Find where the given text appears and provide that cell's center as [X, Y] coordinate. 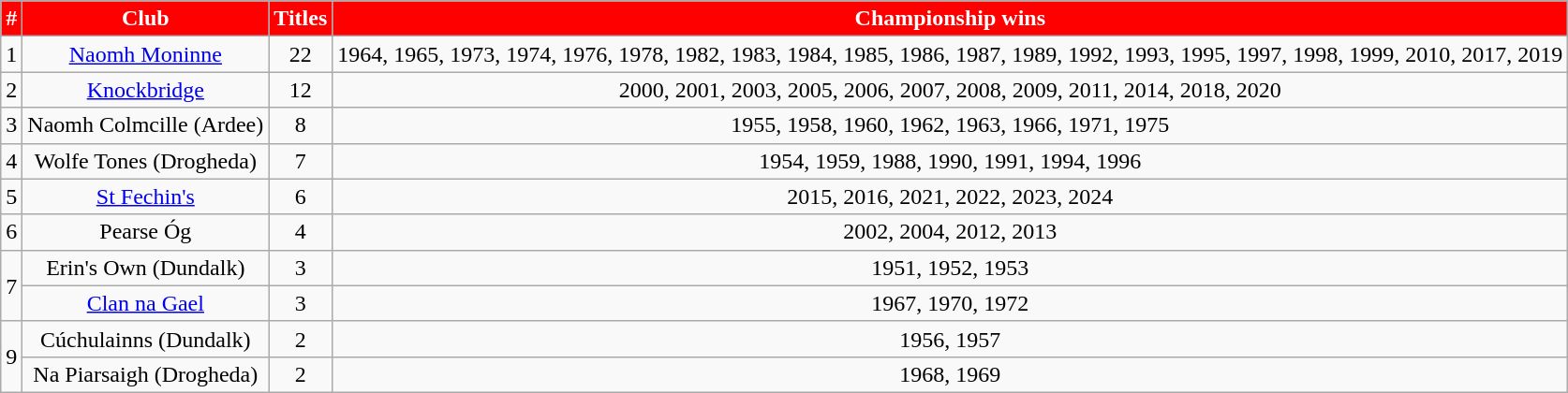
1964, 1965, 1973, 1974, 1976, 1978, 1982, 1983, 1984, 1985, 1986, 1987, 1989, 1992, 1993, 1995, 1997, 1998, 1999, 2010, 2017, 2019 [950, 54]
22 [301, 54]
9 [11, 357]
1956, 1957 [950, 339]
1951, 1952, 1953 [950, 268]
St Fechin's [146, 196]
Titles [301, 19]
1967, 1970, 1972 [950, 303]
12 [301, 90]
Wolfe Tones (Drogheda) [146, 161]
1955, 1958, 1960, 1962, 1963, 1966, 1971, 1975 [950, 125]
2002, 2004, 2012, 2013 [950, 232]
Championship wins [950, 19]
Naomh Colmcille (Ardee) [146, 125]
1 [11, 54]
# [11, 19]
1968, 1969 [950, 374]
Pearse Óg [146, 232]
5 [11, 196]
8 [301, 125]
Erin's Own (Dundalk) [146, 268]
2000, 2001, 2003, 2005, 2006, 2007, 2008, 2009, 2011, 2014, 2018, 2020 [950, 90]
Naomh Moninne [146, 54]
1954, 1959, 1988, 1990, 1991, 1994, 1996 [950, 161]
Club [146, 19]
Na Piarsaigh (Drogheda) [146, 374]
Knockbridge [146, 90]
2015, 2016, 2021, 2022, 2023, 2024 [950, 196]
Clan na Gael [146, 303]
Cúchulainns (Dundalk) [146, 339]
